Extract the (X, Y) coordinate from the center of the cell holding the provided text.  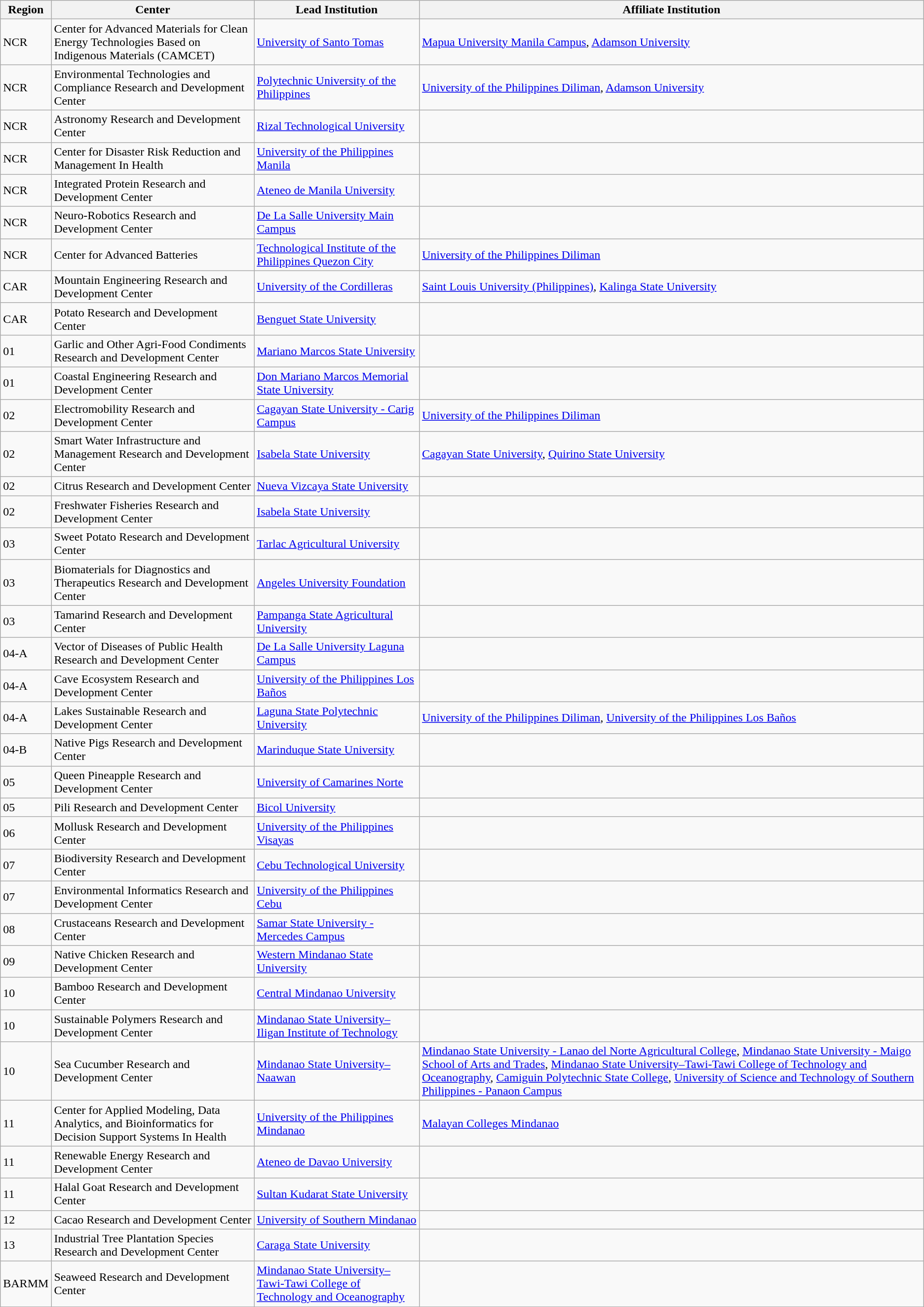
Cacao Research and Development Center (153, 1220)
University of Santo Tomas (337, 42)
De La Salle University Laguna Campus (337, 654)
Mapua University Manila Campus, Adamson University (671, 42)
Halal Goat Research and Development Center (153, 1194)
09 (26, 962)
12 (26, 1220)
Vector of Diseases of Public Health Research and Development Center (153, 654)
04-B (26, 750)
Sultan Kudarat State University (337, 1194)
Samar State University - Mercedes Campus (337, 929)
Cave Ecosystem Research and Development Center (153, 685)
Electromobility Research and Development Center (153, 415)
University of the Philippines Diliman, University of the Philippines Los Baños (671, 718)
Freshwater Fisheries Research and Development Center (153, 512)
Angeles University Foundation (337, 583)
BARMM (26, 1284)
Affiliate Institution (671, 10)
Environmental Informatics Research and Development Center (153, 897)
Biodiversity Research and Development Center (153, 865)
08 (26, 929)
University of the Philippines Los Baños (337, 685)
University of the Philippines Visayas (337, 832)
Pili Research and Development Center (153, 807)
University of the Cordilleras (337, 286)
University of the Philippines Mindanao (337, 1123)
Pampanga State Agricultural University (337, 621)
Potato Research and Development Center (153, 319)
Tarlac Agricultural University (337, 544)
Coastal Engineering Research and Development Center (153, 383)
De La Salle University Main Campus (337, 222)
Native Pigs Research and Development Center (153, 750)
Region (26, 10)
University of Southern Mindanao (337, 1220)
Biomaterials for Diagnostics and Therapeutics Research and Development Center (153, 583)
06 (26, 832)
Center (153, 10)
Sea Cucumber Research and Development Center (153, 1071)
Rizal Technological University (337, 126)
Malayan Colleges Mindanao (671, 1123)
Cagayan State University, Quirino State University (671, 454)
Technological Institute of the Philippines Quezon City (337, 255)
Don Mariano Marcos Memorial State University (337, 383)
Mindanao State University–Naawan (337, 1071)
Lakes Sustainable Research and Development Center (153, 718)
Western Mindanao State University (337, 962)
Cagayan State University - Carig Campus (337, 415)
Center for Applied Modeling, Data Analytics, and Bioinformatics for Decision Support Systems In Health (153, 1123)
Ateneo de Manila University (337, 191)
Queen Pineapple Research and Development Center (153, 782)
Benguet State University (337, 319)
Lead Institution (337, 10)
Mindanao State University–Tawi-Tawi College of Technology and Oceanography (337, 1284)
University of the Philippines Cebu (337, 897)
Environmental Technologies and Compliance Research and Development Center (153, 87)
Mariano Marcos State University (337, 351)
Sweet Potato Research and Development Center (153, 544)
Industrial Tree Plantation Species Research and Development Center (153, 1245)
13 (26, 1245)
University of the Philippines Manila (337, 158)
Center for Advanced Materials for Clean Energy Technologies Based on Indigenous Materials (CAMCET) (153, 42)
Integrated Protein Research and Development Center (153, 191)
Marinduque State University (337, 750)
Cebu Technological University (337, 865)
Crustaceans Research and Development Center (153, 929)
Center for Advanced Batteries (153, 255)
Citrus Research and Development Center (153, 486)
Center for Disaster Risk Reduction and Management In Health (153, 158)
Central Mindanao University (337, 993)
Polytechnic University of the Philippines (337, 87)
Ateneo de Davao University (337, 1162)
Mindanao State University–Iligan Institute of Technology (337, 1026)
Caraga State University (337, 1245)
Renewable Energy Research and Development Center (153, 1162)
Astronomy Research and Development Center (153, 126)
Bicol University (337, 807)
Smart Water Infrastructure and Management Research and Development Center (153, 454)
Laguna State Polytechnic University (337, 718)
Neuro-Robotics Research and Development Center (153, 222)
University of the Philippines Diliman, Adamson University (671, 87)
Tamarind Research and Development Center (153, 621)
Mountain Engineering Research and Development Center (153, 286)
Bamboo Research and Development Center (153, 993)
Seaweed Research and Development Center (153, 1284)
Native Chicken Research and Development Center (153, 962)
Saint Louis University (Philippines), Kalinga State University (671, 286)
Garlic and Other Agri-Food Condiments Research and Development Center (153, 351)
Nueva Vizcaya State University (337, 486)
Mollusk Research and Development Center (153, 832)
University of Camarines Norte (337, 782)
Sustainable Polymers Research and Development Center (153, 1026)
